Detect which cell encompasses the target text, then output its [x, y] center coordinate. 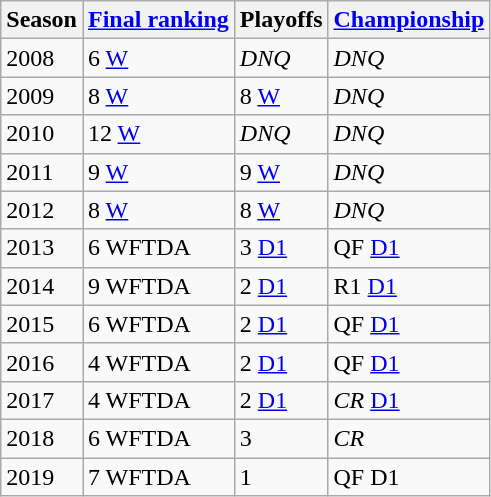
2015 [42, 324]
3 D1 [281, 248]
2018 [42, 438]
2013 [42, 248]
2010 [42, 134]
7 WFTDA [158, 477]
6 W [158, 58]
R1 D1 [409, 286]
Season [42, 20]
2014 [42, 286]
CR D1 [409, 400]
1 [281, 477]
12 W [158, 134]
CR [409, 438]
Playoffs [281, 20]
2012 [42, 210]
2017 [42, 400]
Championship [409, 20]
Final ranking [158, 20]
2011 [42, 172]
2016 [42, 362]
2009 [42, 96]
2019 [42, 477]
2008 [42, 58]
9 WFTDA [158, 286]
3 [281, 438]
